Determine the [x, y] coordinate at the center of the cell enclosing the given text.  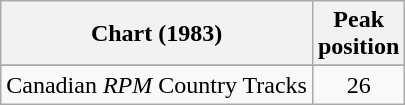
Peakposition [358, 34]
Chart (1983) [157, 34]
Canadian RPM Country Tracks [157, 85]
26 [358, 85]
